Provide the (x, y) coordinate of the cell's center where the given text is located.  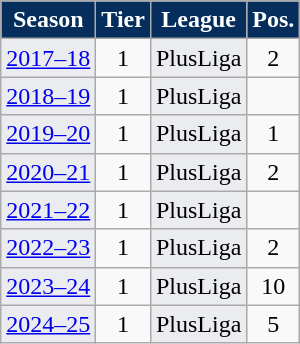
2024–25 (48, 324)
2022–23 (48, 248)
League (198, 20)
5 (274, 324)
2018–19 (48, 96)
2017–18 (48, 58)
2020–21 (48, 172)
10 (274, 286)
Pos. (274, 20)
2023–24 (48, 286)
2019–20 (48, 134)
2021–22 (48, 210)
Tier (124, 20)
Season (48, 20)
